Output the [X, Y] coordinate of the center of the cell containing the given text.  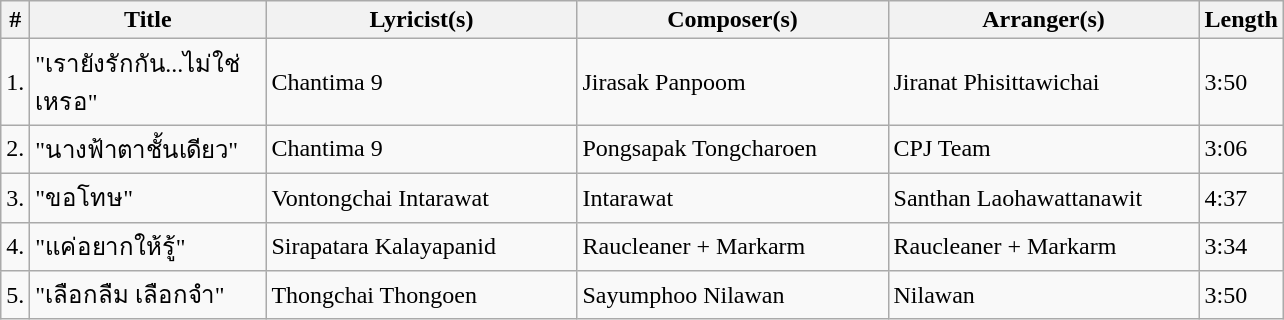
Jirasak Panpoom [732, 82]
3:06 [1241, 150]
Pongsapak Tongcharoen [732, 150]
Sirapatara Kalayapanid [422, 246]
Arranger(s) [1044, 20]
"เรายังรักกัน...ไม่ใช่เหรอ" [148, 82]
Length [1241, 20]
4:37 [1241, 198]
Nilawan [1044, 296]
5. [16, 296]
Composer(s) [732, 20]
Sayumphoo Nilawan [732, 296]
1. [16, 82]
"นางฟ้าตาชั้นเดียว" [148, 150]
"แค่อยากให้รู้" [148, 246]
Santhan Laohawattanawit [1044, 198]
2. [16, 150]
CPJ Team [1044, 150]
3. [16, 198]
"เลือกลืม เลือกจำ" [148, 296]
Lyricist(s) [422, 20]
Intarawat [732, 198]
3:34 [1241, 246]
Thongchai Thongoen [422, 296]
"ขอโทษ" [148, 198]
Title [148, 20]
# [16, 20]
Jiranat Phisittawichai [1044, 82]
Vontongchai Intarawat [422, 198]
4. [16, 246]
